Return [x, y] of the center of cell containing provided text 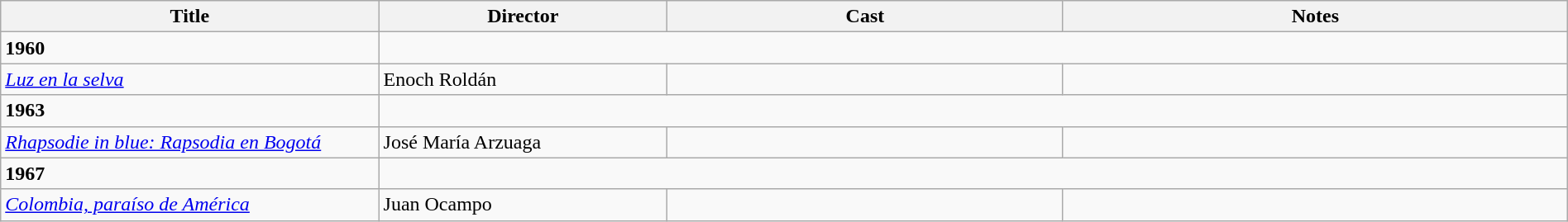
1963 [190, 111]
Luz en la selva [190, 79]
Juan Ocampo [523, 205]
José María Arzuaga [523, 142]
Enoch Roldán [523, 79]
Cast [865, 17]
Rhapsodie in blue: Rapsodia en Bogotá [190, 142]
1967 [190, 173]
Director [523, 17]
Colombia, paraíso de América [190, 205]
1960 [190, 48]
Title [190, 17]
Notes [1315, 17]
